Capture the cell that displays the provided text and extract its (x, y) central coordinate. 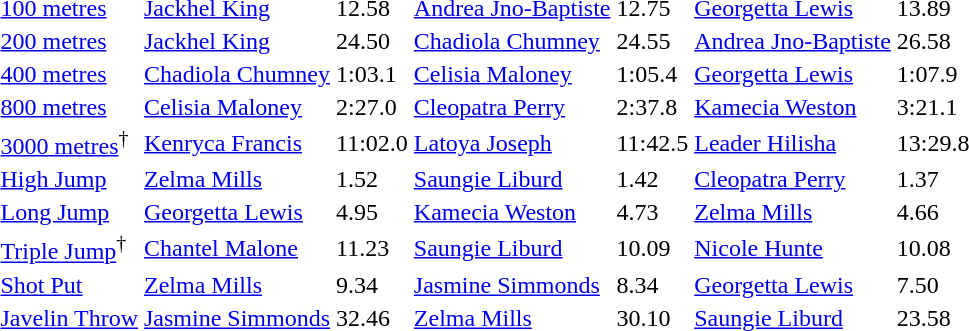
11:02.0 (372, 143)
Kenryca Francis (238, 143)
1:05.4 (652, 74)
Jackhel King (238, 41)
4.95 (372, 212)
Latoya Joseph (512, 143)
11.23 (372, 248)
9.34 (372, 285)
Andrea Jno-Baptiste (793, 41)
11:42.5 (652, 143)
1.52 (372, 179)
Leader Hilisha (793, 143)
2:37.8 (652, 107)
24.50 (372, 41)
Chantel Malone (238, 248)
2:27.0 (372, 107)
Nicole Hunte (793, 248)
1.42 (652, 179)
4.73 (652, 212)
24.55 (652, 41)
8.34 (652, 285)
Jasmine Simmonds (512, 285)
1:03.1 (372, 74)
10.09 (652, 248)
